Determine the (X, Y) coordinate at the center of the cell enclosing the given text.  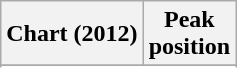
Peak position (189, 34)
Chart (2012) (72, 34)
